Capture the cell that displays the provided text and extract its (x, y) central coordinate. 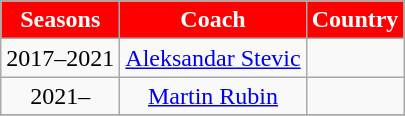
Martin Rubin (213, 96)
Seasons (60, 20)
Country (355, 20)
2017–2021 (60, 58)
2021– (60, 96)
Coach (213, 20)
Aleksandar Stevic (213, 58)
